Provide the [X, Y] coordinate of the cell's center where the given text is located.  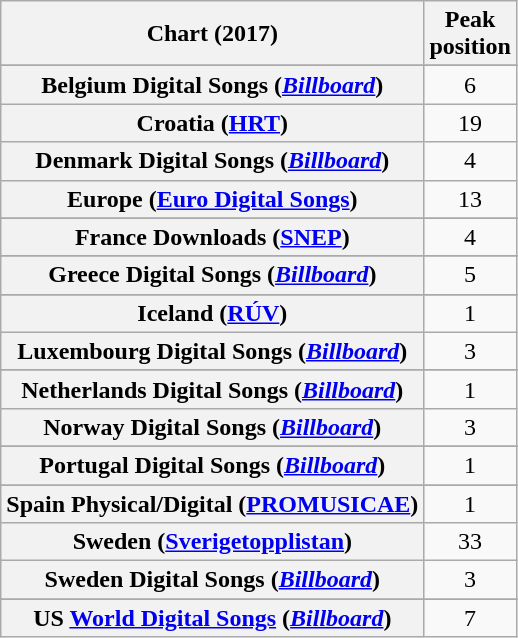
19 [470, 123]
Netherlands Digital Songs (Billboard) [212, 389]
7 [470, 618]
Portugal Digital Songs (Billboard) [212, 465]
33 [470, 542]
Sweden Digital Songs (Billboard) [212, 580]
Spain Physical/Digital (PROMUSICAE) [212, 503]
6 [470, 85]
Greece Digital Songs (Billboard) [212, 275]
France Downloads (SNEP) [212, 237]
US World Digital Songs (Billboard) [212, 618]
Peak position [470, 34]
Chart (2017) [212, 34]
Belgium Digital Songs (Billboard) [212, 85]
Norway Digital Songs (Billboard) [212, 427]
Luxembourg Digital Songs (Billboard) [212, 351]
Denmark Digital Songs (Billboard) [212, 161]
Europe (Euro Digital Songs) [212, 199]
Croatia (HRT) [212, 123]
5 [470, 275]
Iceland (RÚV) [212, 313]
Sweden (Sverigetopplistan) [212, 542]
13 [470, 199]
